Determine the (x, y) coordinate at the center of the cell enclosing the given text.  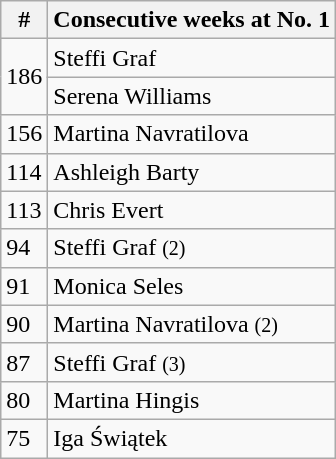
Steffi Graf (3) (192, 362)
80 (24, 400)
186 (24, 77)
Chris Evert (192, 210)
91 (24, 286)
Steffi Graf (192, 58)
Consecutive weeks at No. 1 (192, 20)
Ashleigh Barty (192, 172)
Steffi Graf (2) (192, 248)
Martina Hingis (192, 400)
87 (24, 362)
113 (24, 210)
Monica Seles (192, 286)
Iga Świątek (192, 438)
Martina Navratilova (192, 134)
90 (24, 324)
Martina Navratilova (2) (192, 324)
114 (24, 172)
156 (24, 134)
Serena Williams (192, 96)
# (24, 20)
94 (24, 248)
75 (24, 438)
